Capture the cell that displays the provided text and extract its [x, y] central coordinate. 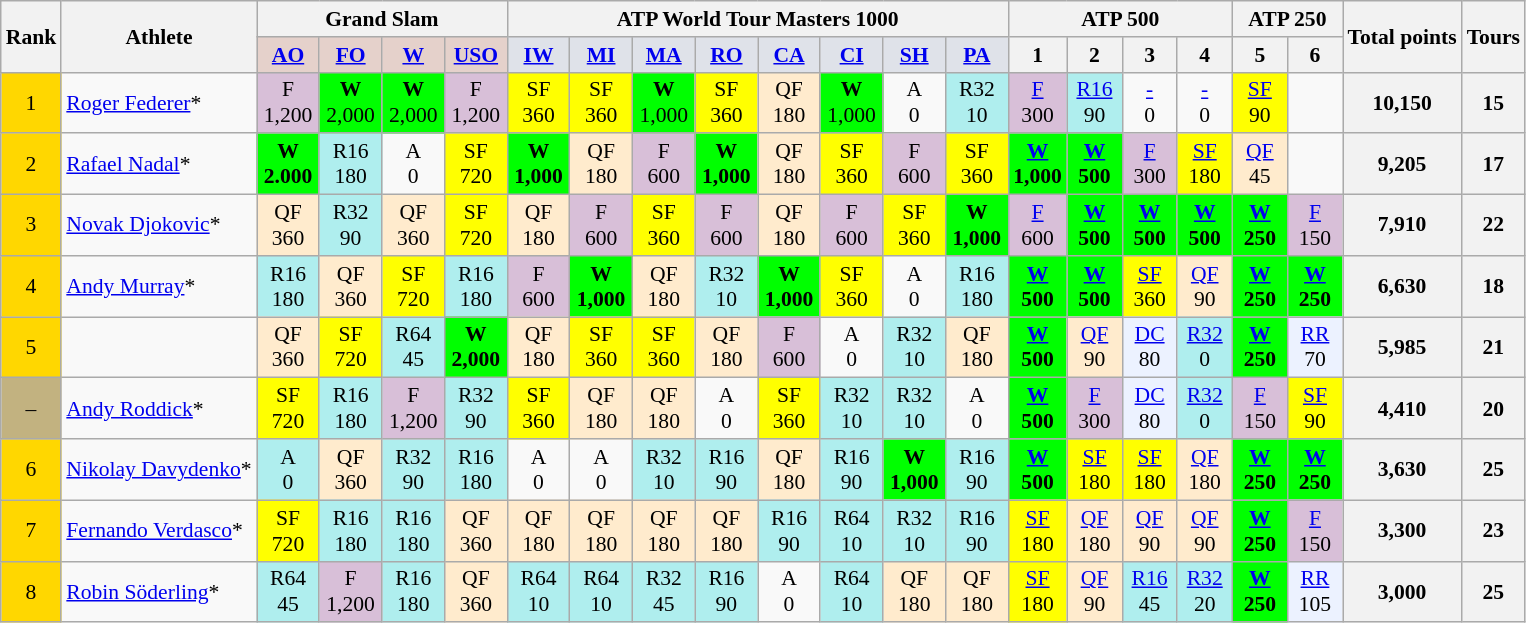
ATP 500 [1120, 19]
Roger Federer* [158, 102]
Nikolay Davydenko* [158, 470]
3,000 [1402, 592]
FO [350, 55]
Andy Roddick* [158, 408]
SH [914, 55]
9,205 [1402, 164]
Total points [1402, 36]
RO [726, 55]
ATP 250 [1287, 19]
20 [1494, 408]
Novak Djokovic* [158, 226]
Rank [32, 36]
ATP World Tour Masters 1000 [758, 19]
17 [1494, 164]
W2.000 [288, 164]
22 [1494, 226]
Fernando Verdasco* [158, 530]
Robin Söderling* [158, 592]
8 [32, 592]
MA [664, 55]
23 [1494, 530]
3,630 [1402, 470]
7 [32, 530]
4,410 [1402, 408]
W [414, 55]
5,985 [1402, 348]
R3220 [1204, 592]
3,300 [1402, 530]
Grand Slam [382, 19]
RR70 [1314, 348]
7,910 [1402, 226]
MI [602, 55]
R1645 [1150, 592]
6,630 [1402, 286]
CI [852, 55]
CA [790, 55]
IW [538, 55]
AO [288, 55]
PA [978, 55]
Athlete [158, 36]
15 [1494, 102]
RR105 [1314, 592]
18 [1494, 286]
Tours [1494, 36]
Rafael Nadal* [158, 164]
USO [476, 55]
R3245 [664, 592]
21 [1494, 348]
10,150 [1402, 102]
– [32, 408]
Andy Murray* [158, 286]
QF45 [1260, 164]
